Identify which cell holds the provided text, then report its (X, Y) central coordinate. 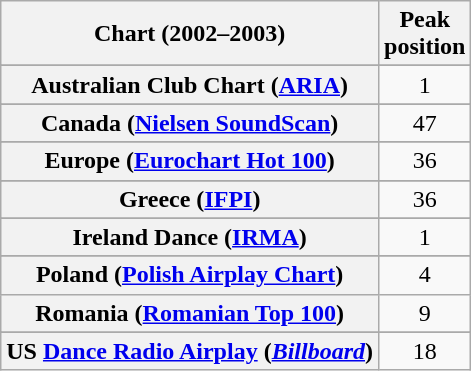
Europe (Eurochart Hot 100) (190, 161)
Canada (Nielsen SoundScan) (190, 123)
47 (425, 123)
Peakposition (425, 34)
US Dance Radio Airplay (Billboard) (190, 351)
Ireland Dance (IRMA) (190, 237)
Poland (Polish Airplay Chart) (190, 275)
9 (425, 313)
Romania (Romanian Top 100) (190, 313)
Chart (2002–2003) (190, 34)
Australian Club Chart (ARIA) (190, 85)
Greece (IFPI) (190, 199)
4 (425, 275)
18 (425, 351)
